Find where the given text appears and provide that cell's center as [x, y] coordinate. 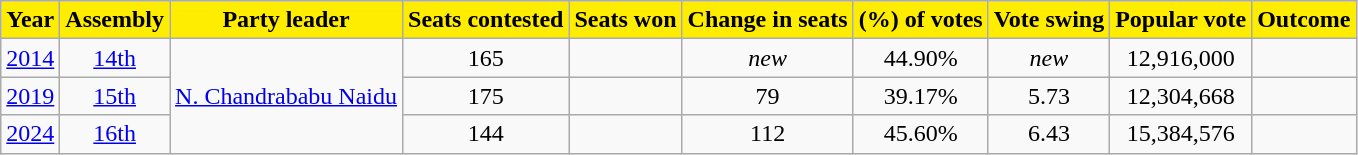
Year [30, 20]
14th [115, 58]
6.43 [1049, 134]
144 [486, 134]
Popular vote [1181, 20]
Seats contested [486, 20]
15,384,576 [1181, 134]
2024 [30, 134]
15th [115, 96]
16th [115, 134]
112 [768, 134]
175 [486, 96]
2014 [30, 58]
5.73 [1049, 96]
Change in seats [768, 20]
Outcome [1304, 20]
45.60% [920, 134]
N. Chandrababu Naidu [286, 96]
12,304,668 [1181, 96]
2019 [30, 96]
(%) of votes [920, 20]
Vote swing [1049, 20]
Seats won [626, 20]
12,916,000 [1181, 58]
Party leader [286, 20]
165 [486, 58]
44.90% [920, 58]
Assembly [115, 20]
39.17% [920, 96]
79 [768, 96]
